Output the [X, Y] coordinate of the center of the cell containing the given text.  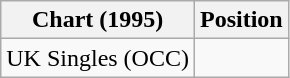
Chart (1995) [98, 20]
UK Singles (OCC) [98, 58]
Position [241, 20]
